Scan for the cell matching the given text and deliver its [X, Y] coordinate at center. 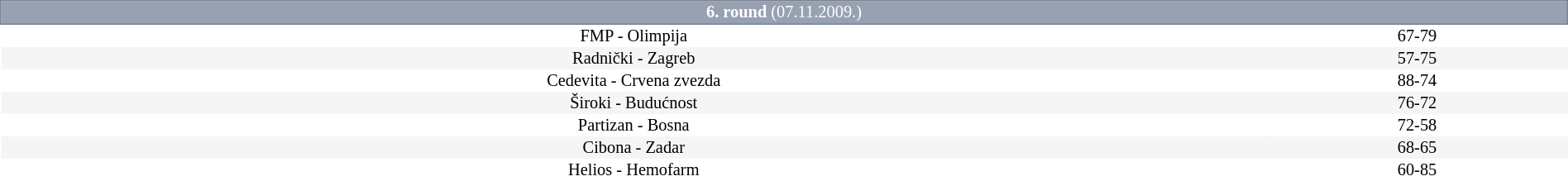
6. round (07.11.2009.) [784, 12]
57-75 [1417, 58]
Partizan - Bosna [633, 126]
Cibona - Zadar [633, 147]
88-74 [1417, 81]
Cedevita - Crvena zvezda [633, 81]
Radnički - Zagreb [633, 58]
76-72 [1417, 102]
Široki - Budućnost [633, 102]
68-65 [1417, 147]
60-85 [1417, 170]
FMP - Olimpija [633, 36]
67-79 [1417, 36]
72-58 [1417, 126]
Helios - Hemofarm [633, 170]
